Determine the (X, Y) coordinate at the center of the cell enclosing the given text.  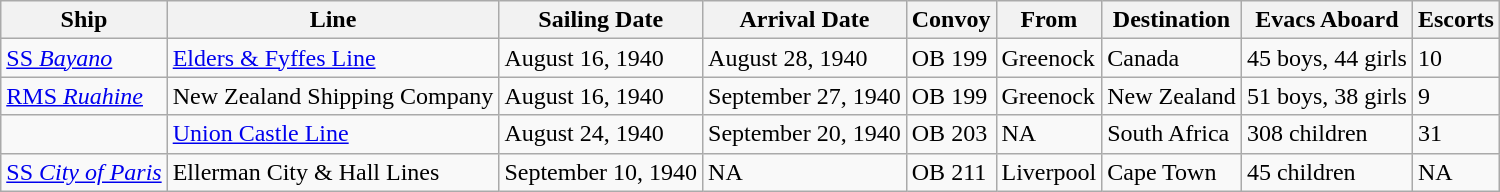
51 boys, 38 girls (1326, 96)
August 24, 1940 (601, 134)
September 10, 1940 (601, 172)
308 children (1326, 134)
New Zealand (1172, 96)
OB 203 (951, 134)
Union Castle Line (333, 134)
45 children (1326, 172)
10 (1456, 58)
Arrival Date (805, 20)
New Zealand Shipping Company (333, 96)
Ellerman City & Hall Lines (333, 172)
September 27, 1940 (805, 96)
Ship (84, 20)
SS City of Paris (84, 172)
Elders & Fyffes Line (333, 58)
Convoy (951, 20)
Liverpool (1049, 172)
From (1049, 20)
August 28, 1940 (805, 58)
31 (1456, 134)
September 20, 1940 (805, 134)
SS Bayano (84, 58)
RMS Ruahine (84, 96)
Canada (1172, 58)
OB 211 (951, 172)
Escorts (1456, 20)
South Africa (1172, 134)
Destination (1172, 20)
Evacs Aboard (1326, 20)
Cape Town (1172, 172)
9 (1456, 96)
45 boys, 44 girls (1326, 58)
Sailing Date (601, 20)
Line (333, 20)
